Capture the cell that displays the provided text and extract its [X, Y] central coordinate. 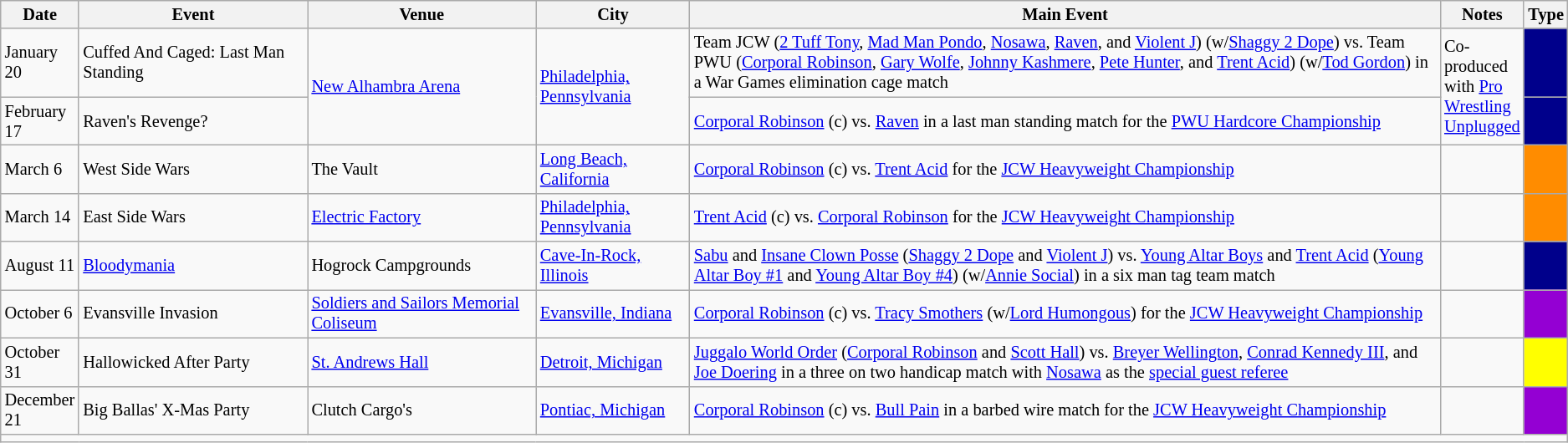
Evansville, Indiana [613, 313]
Venue [421, 14]
March 14 [40, 217]
Long Beach, California [613, 169]
Main Event [1065, 14]
February 17 [40, 121]
March 6 [40, 169]
Cuffed And Caged: Last Man Standing [192, 63]
December 21 [40, 410]
Corporal Robinson (c) vs. Raven in a last man standing match for the PWU Hardcore Championship [1065, 121]
Trent Acid (c) vs. Corporal Robinson for the JCW Heavyweight Championship [1065, 217]
Electric Factory [421, 217]
Evansville Invasion [192, 313]
West Side Wars [192, 169]
Corporal Robinson (c) vs. Tracy Smothers (w/Lord Humongous) for the JCW Heavyweight Championship [1065, 313]
October 6 [40, 313]
October 31 [40, 362]
Detroit, Michigan [613, 362]
Cave-In-Rock, Illinois [613, 266]
Hallowicked After Party [192, 362]
Co-produced with Pro Wrestling Unplugged [1482, 87]
New Alhambra Arena [421, 87]
City [613, 14]
The Vault [421, 169]
Notes [1482, 14]
East Side Wars [192, 217]
Date [40, 14]
Hogrock Campgrounds [421, 266]
January 20 [40, 63]
Type [1545, 14]
Clutch Cargo's [421, 410]
Event [192, 14]
Pontiac, Michigan [613, 410]
Bloodymania [192, 266]
Big Ballas' X-Mas Party [192, 410]
August 11 [40, 266]
Corporal Robinson (c) vs. Trent Acid for the JCW Heavyweight Championship [1065, 169]
St. Andrews Hall [421, 362]
Soldiers and Sailors Memorial Coliseum [421, 313]
Raven's Revenge? [192, 121]
Corporal Robinson (c) vs. Bull Pain in a barbed wire match for the JCW Heavyweight Championship [1065, 410]
